Output the (x, y) coordinate of the center of the cell containing the given text.  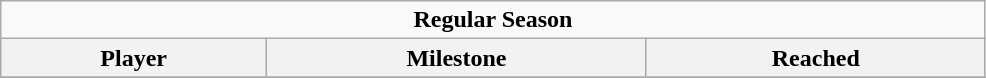
Regular Season (493, 20)
Milestone (457, 58)
Reached (816, 58)
Player (134, 58)
